Pinpoint the cell where the given text exists, returning its [X, Y] midpoint coordinate. 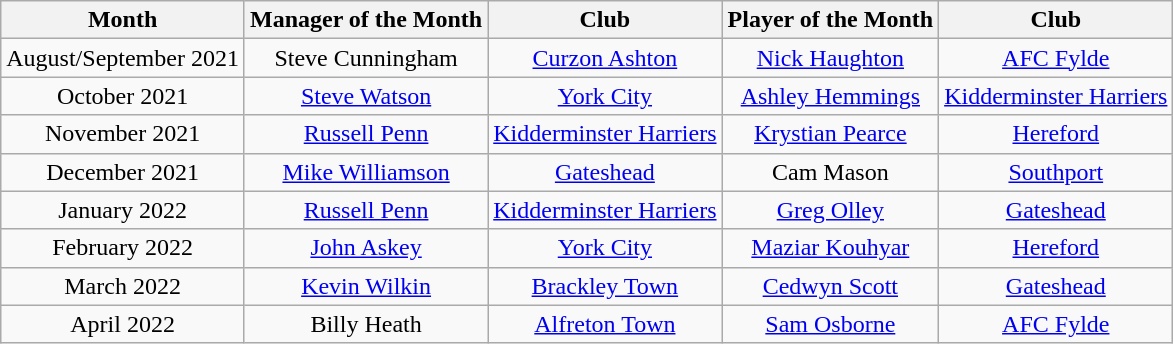
Cam Mason [830, 172]
Ashley Hemmings [830, 96]
Greg Olley [830, 210]
October 2021 [123, 96]
Cedwyn Scott [830, 286]
Billy Heath [366, 324]
March 2022 [123, 286]
Player of the Month [830, 20]
November 2021 [123, 134]
Curzon Ashton [605, 58]
John Askey [366, 248]
Brackley Town [605, 286]
Krystian Pearce [830, 134]
Sam Osborne [830, 324]
Nick Haughton [830, 58]
Steve Watson [366, 96]
April 2022 [123, 324]
Steve Cunningham [366, 58]
January 2022 [123, 210]
Month [123, 20]
February 2022 [123, 248]
Manager of the Month [366, 20]
Maziar Kouhyar [830, 248]
Kevin Wilkin [366, 286]
Mike Williamson [366, 172]
Southport [1056, 172]
Alfreton Town [605, 324]
December 2021 [123, 172]
August/September 2021 [123, 58]
